Search for the cell housing the specified text and yield its [X, Y] center coordinate. 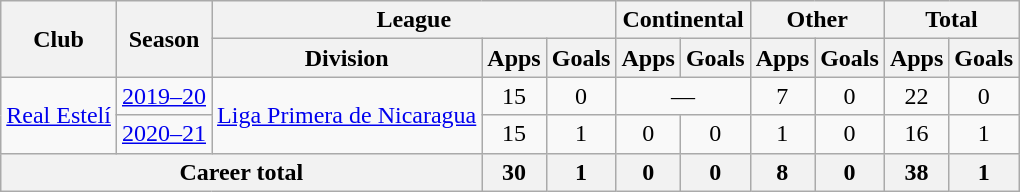
Total [951, 20]
7 [782, 96]
Career total [242, 172]
Division [347, 58]
2019–20 [164, 96]
League [414, 20]
8 [782, 172]
2020–21 [164, 134]
Liga Primera de Nicaragua [347, 115]
— [683, 96]
30 [514, 172]
Continental [683, 20]
Real Estelí [59, 115]
16 [916, 134]
22 [916, 96]
38 [916, 172]
Season [164, 39]
Other [817, 20]
Club [59, 39]
